Return (X, Y) of the center of cell containing provided text 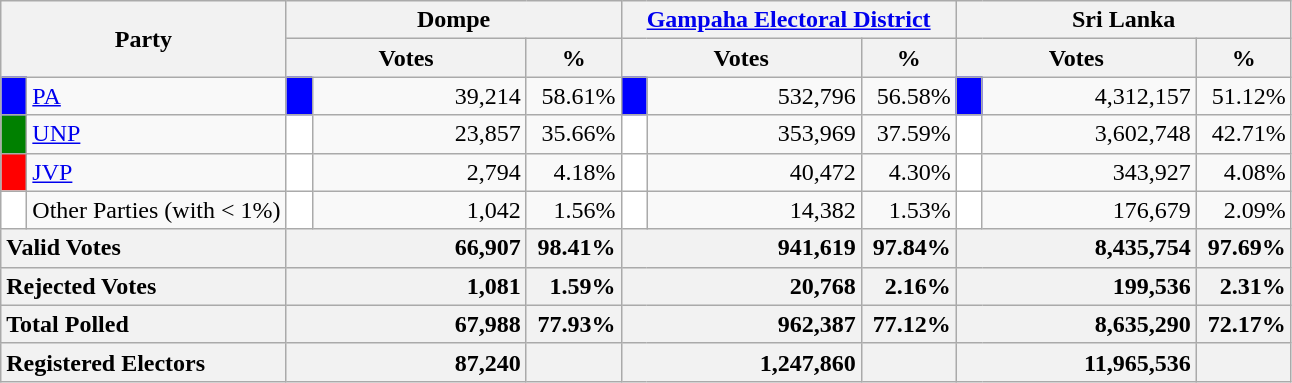
4.08% (1244, 172)
67,988 (406, 324)
87,240 (406, 362)
2,794 (419, 172)
Dompe (454, 20)
77.12% (908, 324)
1.59% (574, 286)
42.71% (1244, 134)
77.93% (574, 324)
39,214 (419, 96)
2.31% (1244, 286)
56.58% (908, 96)
72.17% (1244, 324)
Total Polled (144, 324)
1.56% (574, 210)
2.16% (908, 286)
1,081 (406, 286)
UNP (156, 134)
176,679 (1089, 210)
4.30% (908, 172)
1.53% (908, 210)
51.12% (1244, 96)
199,536 (1076, 286)
66,907 (406, 248)
20,768 (741, 286)
58.61% (574, 96)
8,635,290 (1076, 324)
Rejected Votes (144, 286)
40,472 (754, 172)
Party (144, 39)
11,965,536 (1076, 362)
97.84% (908, 248)
Valid Votes (144, 248)
23,857 (419, 134)
Gampaha Electoral District (788, 20)
Sri Lanka (1124, 20)
14,382 (754, 210)
Other Parties (with < 1%) (156, 210)
962,387 (741, 324)
532,796 (754, 96)
98.41% (574, 248)
1,247,860 (741, 362)
8,435,754 (1076, 248)
PA (156, 96)
35.66% (574, 134)
4.18% (574, 172)
941,619 (741, 248)
353,969 (754, 134)
4,312,157 (1089, 96)
3,602,748 (1089, 134)
37.59% (908, 134)
Registered Electors (144, 362)
97.69% (1244, 248)
JVP (156, 172)
2.09% (1244, 210)
1,042 (419, 210)
343,927 (1089, 172)
